Search for the cell housing the specified text and yield its (X, Y) center coordinate. 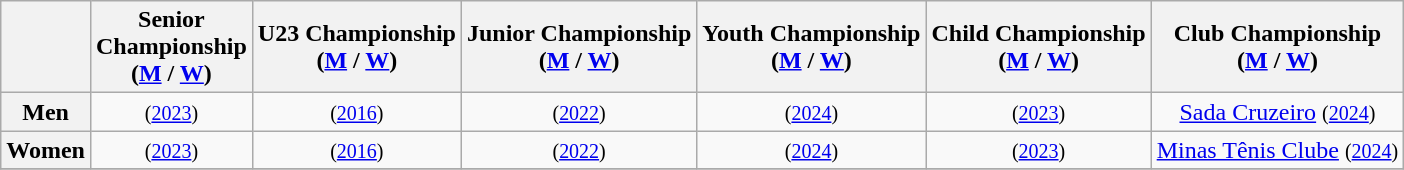
Child Championship(M / W) (1038, 47)
Junior Championship(M / W) (578, 47)
Youth Championship(M / W) (812, 47)
Women (46, 150)
SeniorChampionship(M / W) (171, 47)
U23 Championship(M / W) (356, 47)
Sada Cruzeiro (2024) (1278, 112)
Club Championship(M / W) (1278, 47)
Men (46, 112)
Minas Tênis Clube (2024) (1278, 150)
